Detect which cell encompasses the target text, then output its [x, y] center coordinate. 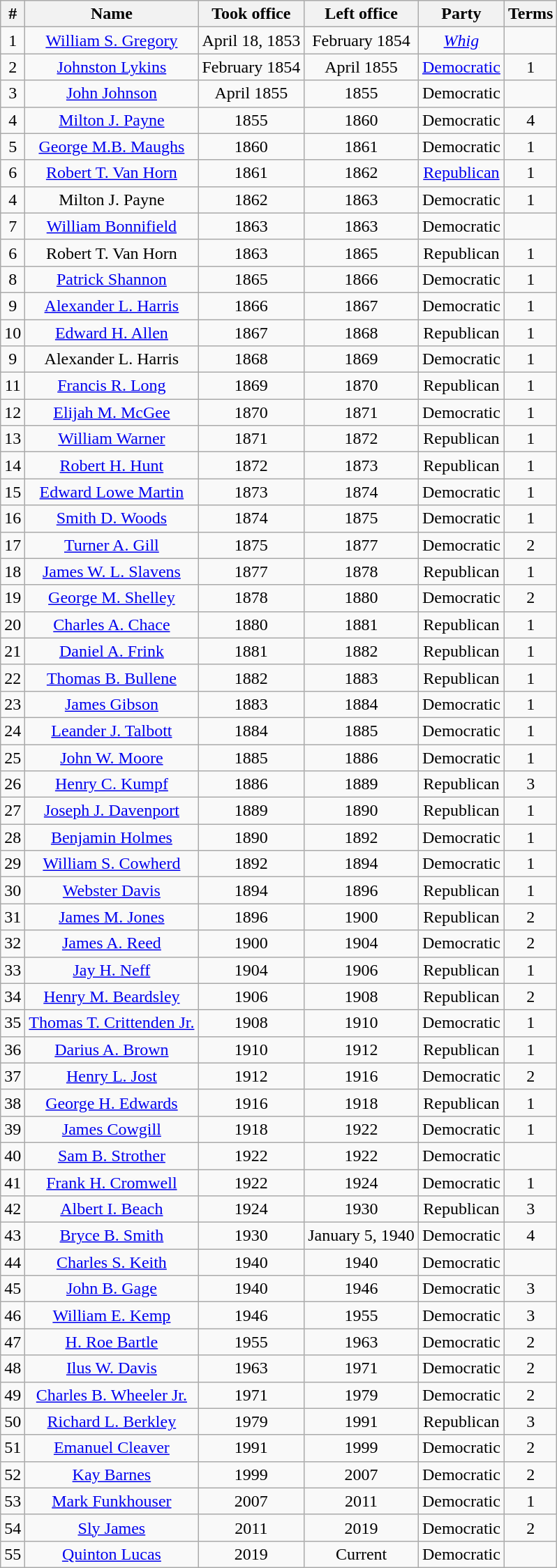
Benjamin Holmes [112, 837]
28 [13, 837]
36 [13, 1050]
Joseph J. Davenport [112, 811]
Edward H. Allen [112, 333]
49 [13, 1395]
45 [13, 1289]
52 [13, 1474]
George M.B. Maughs [112, 147]
Patrick Shannon [112, 279]
18 [13, 572]
James A. Reed [112, 943]
29 [13, 864]
35 [13, 1023]
21 [13, 651]
John W. Moore [112, 757]
Terms [530, 14]
Current [362, 1554]
22 [13, 678]
January 5, 1940 [362, 1236]
Left office [362, 14]
Edward Lowe Martin [112, 492]
Turner A. Gill [112, 545]
27 [13, 811]
12 [13, 412]
John Johnson [112, 94]
# [13, 14]
53 [13, 1501]
51 [13, 1448]
Smith D. Woods [112, 518]
34 [13, 996]
Charles B. Wheeler Jr. [112, 1395]
William S. Cowherd [112, 864]
32 [13, 943]
20 [13, 625]
16 [13, 518]
Johnston Lykins [112, 67]
7 [13, 226]
17 [13, 545]
42 [13, 1209]
Henry C. Kumpf [112, 784]
James W. L. Slavens [112, 572]
Webster Davis [112, 890]
8 [13, 279]
George M. Shelley [112, 598]
Quinton Lucas [112, 1554]
15 [13, 492]
Whig [461, 40]
Jay H. Neff [112, 970]
14 [13, 465]
55 [13, 1554]
47 [13, 1342]
William Warner [112, 439]
Party [461, 14]
30 [13, 890]
37 [13, 1076]
25 [13, 757]
H. Roe Bartle [112, 1342]
19 [13, 598]
Daniel A. Frink [112, 651]
Henry M. Beardsley [112, 996]
33 [13, 970]
Thomas T. Crittenden Jr. [112, 1023]
Sly James [112, 1528]
26 [13, 784]
50 [13, 1421]
James Gibson [112, 704]
44 [13, 1262]
24 [13, 731]
Emanuel Cleaver [112, 1448]
31 [13, 917]
April 18, 1853 [251, 40]
38 [13, 1103]
James Cowgill [112, 1129]
Robert H. Hunt [112, 465]
5 [13, 147]
48 [13, 1368]
Leander J. Talbott [112, 731]
Mark Funkhouser [112, 1501]
Henry L. Jost [112, 1076]
James M. Jones [112, 917]
Name [112, 14]
Albert I. Beach [112, 1209]
10 [13, 333]
John B. Gage [112, 1289]
Bryce B. Smith [112, 1236]
William E. Kemp [112, 1315]
Charles S. Keith [112, 1262]
Thomas B. Bullene [112, 678]
Francis R. Long [112, 386]
39 [13, 1129]
54 [13, 1528]
Ilus W. Davis [112, 1368]
Kay Barnes [112, 1474]
Sam B. Strother [112, 1156]
Darius A. Brown [112, 1050]
Charles A. Chace [112, 625]
23 [13, 704]
William Bonnifield [112, 226]
George H. Edwards [112, 1103]
Richard L. Berkley [112, 1421]
11 [13, 386]
Frank H. Cromwell [112, 1183]
Elijah M. McGee [112, 412]
Took office [251, 14]
41 [13, 1183]
40 [13, 1156]
43 [13, 1236]
13 [13, 439]
46 [13, 1315]
William S. Gregory [112, 40]
